Return the (X, Y) coordinate for the center point of the cell that contains the specified text.  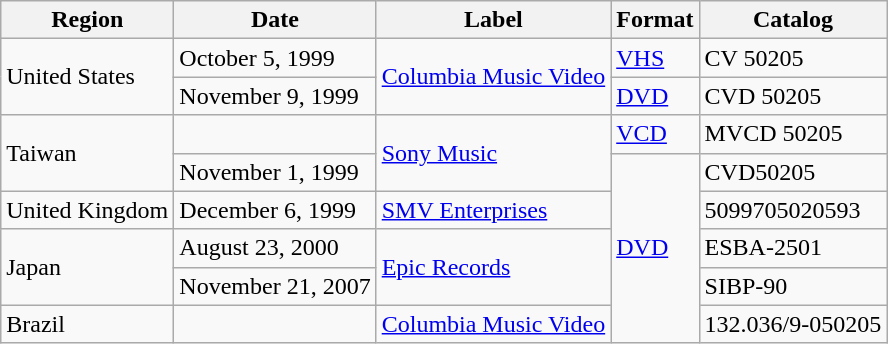
SMV Enterprises (494, 210)
November 21, 2007 (275, 286)
Label (494, 20)
SIBP-90 (793, 286)
Brazil (88, 324)
Catalog (793, 20)
CVD50205 (793, 172)
December 6, 1999 (275, 210)
Format (655, 20)
5099705020593 (793, 210)
November 1, 1999 (275, 172)
Taiwan (88, 153)
CVD 50205 (793, 96)
MVCD 50205 (793, 134)
United Kingdom (88, 210)
October 5, 1999 (275, 58)
Region (88, 20)
August 23, 2000 (275, 248)
CV 50205 (793, 58)
ESBA-2501 (793, 248)
November 9, 1999 (275, 96)
VCD (655, 134)
Date (275, 20)
132.036/9-050205 (793, 324)
Sony Music (494, 153)
United States (88, 77)
VHS (655, 58)
Japan (88, 267)
Epic Records (494, 267)
